Detect which cell encompasses the target text, then output its [x, y] center coordinate. 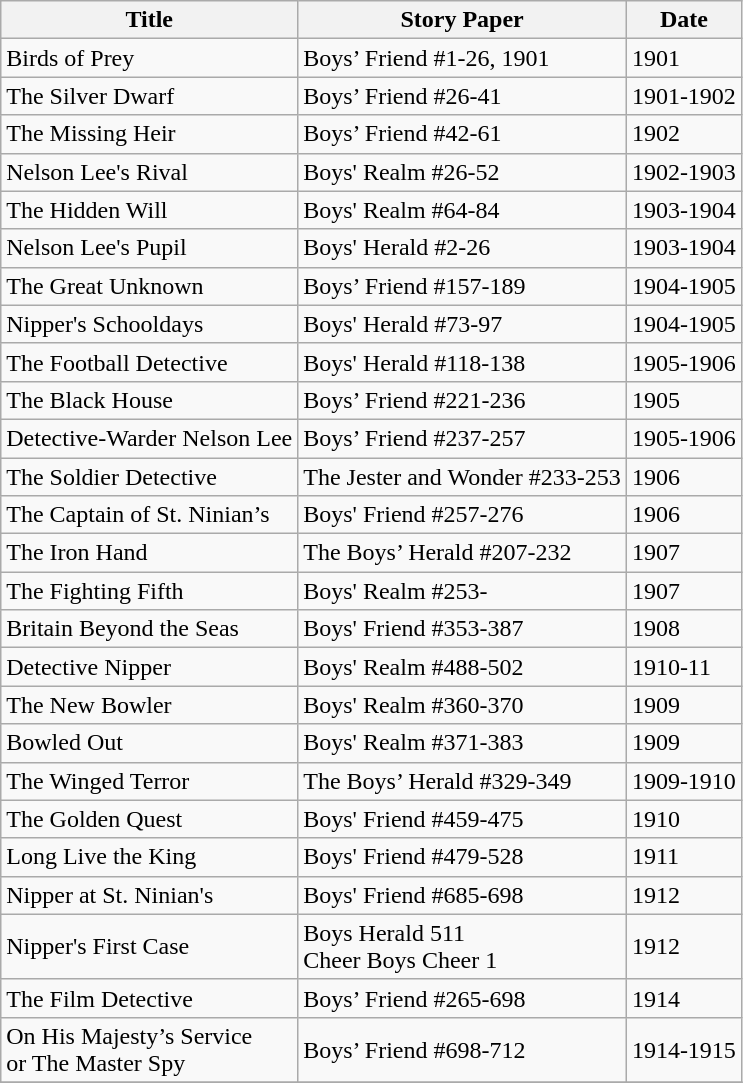
Boys' Realm #488-502 [462, 667]
The Silver Dwarf [150, 96]
Nipper's First Case [150, 946]
Boys' Friend #685-698 [462, 895]
The Missing Heir [150, 134]
The Iron Hand [150, 553]
The Captain of St. Ninian’s [150, 515]
Boys' Herald #73-97 [462, 324]
Boys' Realm #26-52 [462, 172]
Boys’ Friend #26-41 [462, 96]
1910 [684, 819]
Bowled Out [150, 743]
Boys' Realm #253- [462, 591]
Boys’ Friend #221-236 [462, 400]
Boys Herald 511 Cheer Boys Cheer 1 [462, 946]
Boys’ Friend #42-61 [462, 134]
1909-1910 [684, 781]
Britain Beyond the Seas [150, 629]
The Soldier Detective [150, 477]
Boys’ Friend #157-189 [462, 286]
Nipper's Schooldays [150, 324]
The Hidden Will [150, 210]
Story Paper [462, 20]
Detective-Warder Nelson Lee [150, 438]
Nelson Lee's Rival [150, 172]
The Fighting Fifth [150, 591]
Boys' Herald #118-138 [462, 362]
1914 [684, 998]
1910-11 [684, 667]
On His Majesty’s Serviceor The Master Spy [150, 1050]
Nipper at St. Ninian's [150, 895]
1902 [684, 134]
Boys' Friend #459-475 [462, 819]
The Golden Quest [150, 819]
1902-1903 [684, 172]
1901-1902 [684, 96]
1911 [684, 857]
1908 [684, 629]
Boys’ Friend #698-712 [462, 1050]
The Winged Terror [150, 781]
The Football Detective [150, 362]
Boys' Friend #257-276 [462, 515]
Boys’ Friend #237-257 [462, 438]
The Boys’ Herald #329-349 [462, 781]
Boys' Friend #479-528 [462, 857]
Date [684, 20]
1901 [684, 58]
Title [150, 20]
Boys’ Friend #1-26, 1901 [462, 58]
Boys' Herald #2-26 [462, 248]
Boys' Friend #353-387 [462, 629]
The Boys’ Herald #207-232 [462, 553]
Nelson Lee's Pupil [150, 248]
Long Live the King [150, 857]
Boys' Realm #371-383 [462, 743]
The Great Unknown [150, 286]
1914-1915 [684, 1050]
Boys' Realm #360-370 [462, 705]
Boys' Realm #64-84 [462, 210]
The New Bowler [150, 705]
The Black House [150, 400]
The Film Detective [150, 998]
Detective Nipper [150, 667]
The Jester and Wonder #233-253 [462, 477]
Birds of Prey [150, 58]
1905 [684, 400]
Boys’ Friend #265-698 [462, 998]
